Return the [x, y] coordinate for the center point of the cell that contains the specified text.  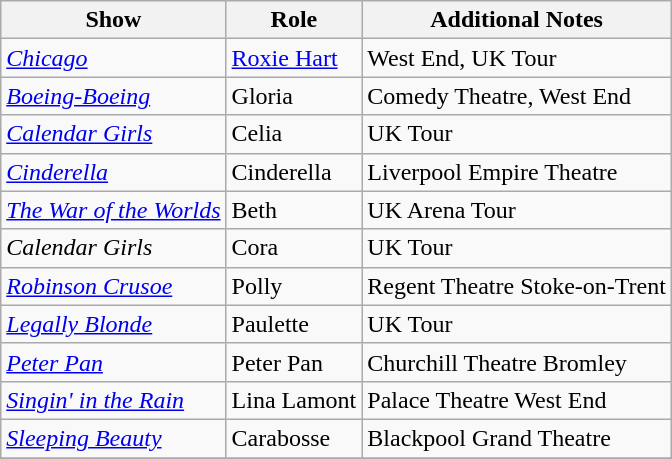
Roxie Hart [294, 58]
Singin' in the Rain [114, 400]
Paulette [294, 324]
Cora [294, 248]
Show [114, 20]
Liverpool Empire Theatre [517, 172]
Role [294, 20]
Lina Lamont [294, 400]
Blackpool Grand Theatre [517, 438]
Legally Blonde [114, 324]
Churchill Theatre Bromley [517, 362]
Celia [294, 134]
The War of the Worlds [114, 210]
Palace Theatre West End [517, 400]
Sleeping Beauty [114, 438]
Regent Theatre Stoke-on-Trent [517, 286]
Boeing-Boeing [114, 96]
Gloria [294, 96]
Carabosse [294, 438]
Chicago [114, 58]
Additional Notes [517, 20]
Polly [294, 286]
West End, UK Tour [517, 58]
Robinson Crusoe [114, 286]
Comedy Theatre, West End [517, 96]
UK Arena Tour [517, 210]
Beth [294, 210]
